Locate the cell with the specified text and output its [X, Y] center coordinate. 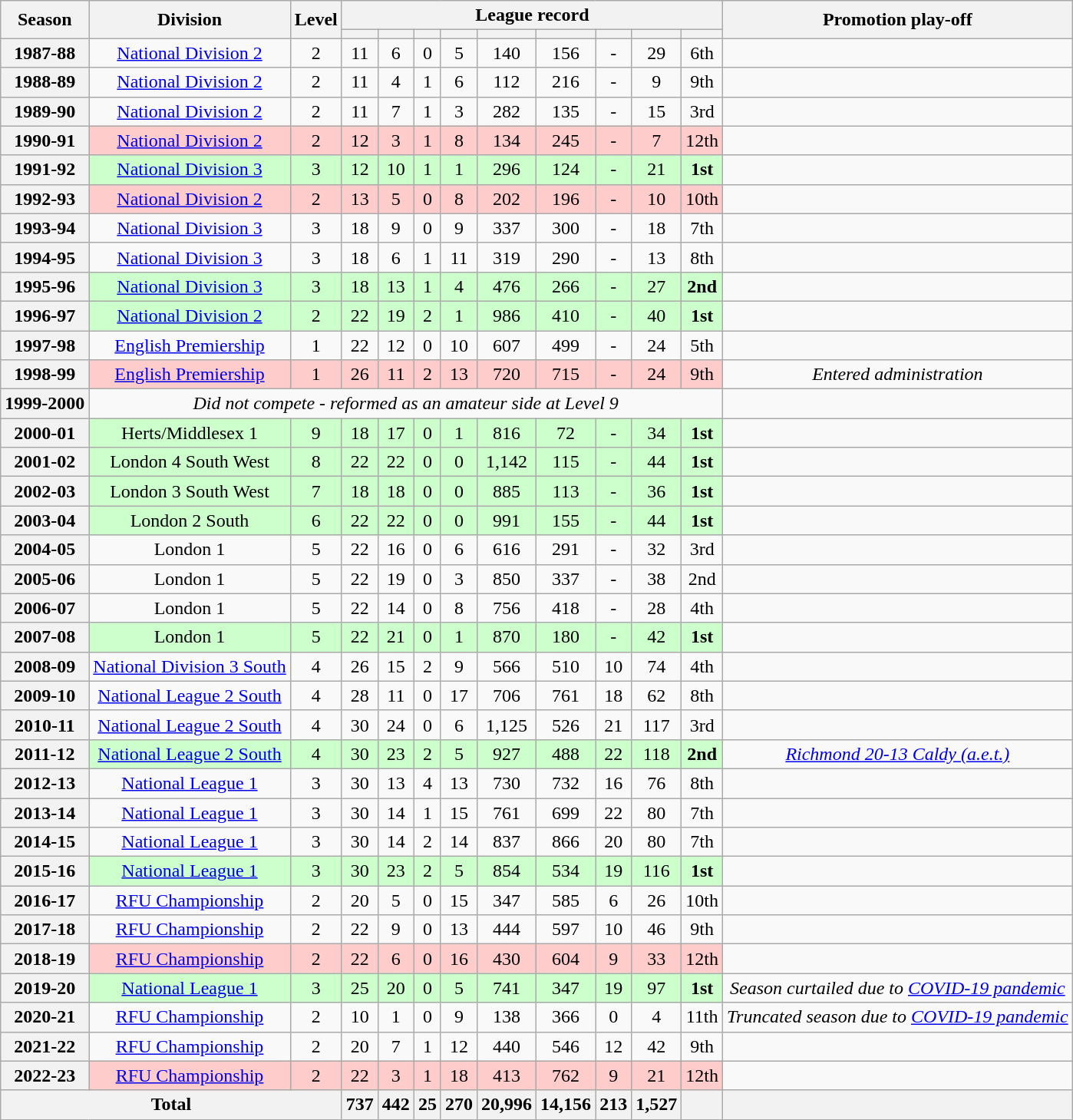
Herts/Middlesex 1 [190, 433]
2013-14 [45, 813]
430 [507, 959]
296 [507, 170]
720 [507, 375]
2018-19 [45, 959]
499 [566, 345]
850 [507, 579]
2008-09 [45, 666]
138 [507, 1017]
40 [657, 316]
1999-2000 [45, 404]
270 [459, 1105]
1989-90 [45, 111]
Richmond 20-13 Caldy (a.e.t.) [898, 754]
Season curtailed due to COVID-19 pandemic [898, 988]
837 [507, 842]
440 [507, 1046]
216 [566, 82]
2021-22 [45, 1046]
62 [657, 695]
202 [507, 199]
699 [566, 813]
706 [507, 695]
300 [566, 228]
413 [507, 1075]
418 [566, 608]
282 [507, 111]
5th [702, 345]
29 [657, 53]
116 [657, 871]
566 [507, 666]
1991-92 [45, 170]
2011-12 [45, 754]
410 [566, 316]
Total [172, 1105]
124 [566, 170]
213 [614, 1105]
League record [532, 15]
885 [507, 491]
27 [657, 286]
1998-99 [45, 375]
1,142 [507, 462]
72 [566, 433]
36 [657, 491]
20,996 [507, 1105]
2017-18 [45, 930]
2016-17 [45, 900]
444 [507, 930]
156 [566, 53]
Division [190, 20]
1,527 [657, 1105]
1993-94 [45, 228]
1992-93 [45, 199]
140 [507, 53]
2004-05 [45, 550]
854 [507, 871]
46 [657, 930]
2003-04 [45, 520]
33 [657, 959]
2015-16 [45, 871]
986 [507, 316]
526 [566, 725]
1987-88 [45, 53]
2000-01 [45, 433]
607 [507, 345]
76 [657, 783]
2009-10 [45, 695]
1997-98 [45, 345]
Level [316, 20]
2010-11 [45, 725]
1990-91 [45, 140]
2002-03 [45, 491]
11th [702, 1017]
117 [657, 725]
134 [507, 140]
290 [566, 257]
604 [566, 959]
870 [507, 637]
196 [566, 199]
366 [566, 1017]
National Division 3 South [190, 666]
741 [507, 988]
2001-02 [45, 462]
2012-13 [45, 783]
1995-96 [45, 286]
34 [657, 433]
London 3 South West [190, 491]
1,125 [507, 725]
319 [507, 257]
762 [566, 1075]
112 [507, 82]
14,156 [566, 1105]
74 [657, 666]
245 [566, 140]
291 [566, 550]
927 [507, 754]
Did not compete - reformed as an amateur side at Level 9 [406, 404]
32 [657, 550]
534 [566, 871]
London 2 South [190, 520]
756 [507, 608]
616 [507, 550]
2007-08 [45, 637]
113 [566, 491]
476 [507, 286]
737 [359, 1105]
115 [566, 462]
155 [566, 520]
2020-21 [45, 1017]
1988-89 [45, 82]
442 [396, 1105]
585 [566, 900]
118 [657, 754]
732 [566, 783]
546 [566, 1046]
1996-97 [45, 316]
715 [566, 375]
Promotion play-off [898, 20]
2006-07 [45, 608]
488 [566, 754]
816 [507, 433]
2014-15 [45, 842]
Entered administration [898, 375]
97 [657, 988]
510 [566, 666]
2019-20 [45, 988]
2005-06 [45, 579]
180 [566, 637]
730 [507, 783]
991 [507, 520]
6th [702, 53]
2022-23 [45, 1075]
Season [45, 20]
266 [566, 286]
135 [566, 111]
866 [566, 842]
1994-95 [45, 257]
London 4 South West [190, 462]
Truncated season due to COVID-19 pandemic [898, 1017]
38 [657, 579]
597 [566, 930]
